Capture the cell that displays the provided text and extract its [x, y] central coordinate. 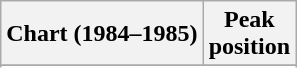
Peakposition [249, 34]
Chart (1984–1985) [102, 34]
